From the cell containing the given text, extract its center point as [x, y] coordinate. 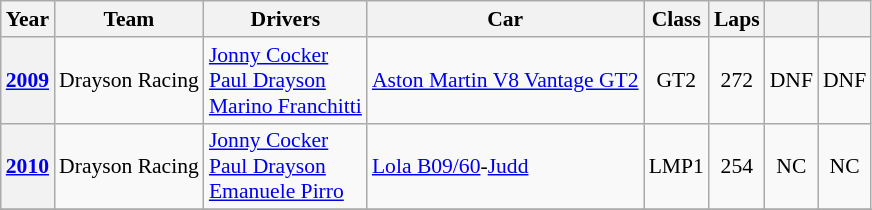
Year [28, 19]
2009 [28, 80]
Aston Martin V8 Vantage GT2 [506, 80]
Jonny Cocker Paul Drayson Marino Franchitti [286, 80]
LMP1 [676, 166]
Team [129, 19]
Drivers [286, 19]
GT2 [676, 80]
Car [506, 19]
Class [676, 19]
Laps [737, 19]
Jonny Cocker Paul Drayson Emanuele Pirro [286, 166]
2010 [28, 166]
254 [737, 166]
Lola B09/60-Judd [506, 166]
272 [737, 80]
